Return the [x, y] coordinate for the center point of the cell that contains the specified text.  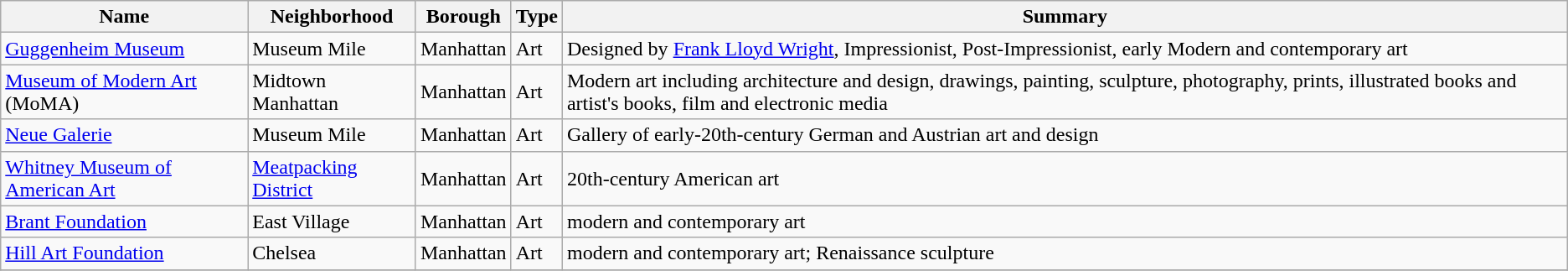
Hill Art Foundation [124, 253]
Name [124, 17]
modern and contemporary art [1065, 221]
Gallery of early-20th-century German and Austrian art and design [1065, 135]
20th-century American art [1065, 178]
Borough [463, 17]
East Village [332, 221]
Guggenheim Museum [124, 49]
Designed by Frank Lloyd Wright, Impressionist, Post-Impressionist, early Modern and contemporary art [1065, 49]
Meatpacking District [332, 178]
Summary [1065, 17]
modern and contemporary art; Renaissance sculpture [1065, 253]
Whitney Museum of American Art [124, 178]
Museum of Modern Art (MoMA) [124, 92]
Neue Galerie [124, 135]
Chelsea [332, 253]
Neighborhood [332, 17]
Brant Foundation [124, 221]
Midtown Manhattan [332, 92]
Type [536, 17]
